Extract the (X, Y) coordinate from the center of the cell holding the provided text.  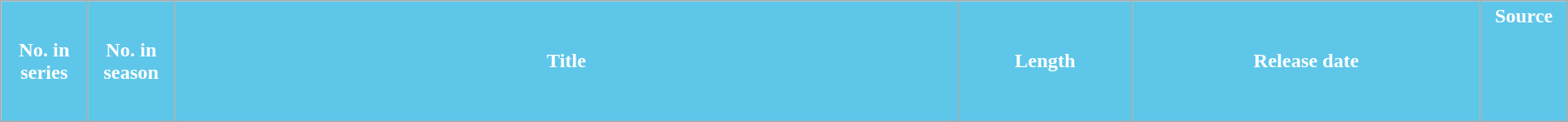
No. inseries (45, 61)
Source (1523, 61)
Length (1045, 61)
Release date (1307, 61)
Title (566, 61)
No. inseason (131, 61)
